Search for the cell housing the specified text and yield its [x, y] center coordinate. 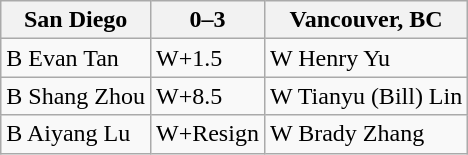
B Aiyang Lu [76, 134]
W+8.5 [207, 96]
B Evan Tan [76, 58]
W Henry Yu [366, 58]
B Shang Zhou [76, 96]
W+1.5 [207, 58]
San Diego [76, 20]
Vancouver, BC [366, 20]
W Tianyu (Bill) Lin [366, 96]
W+Resign [207, 134]
0–3 [207, 20]
W Brady Zhang [366, 134]
